Provide the (X, Y) coordinate of the cell's center where the given text is located.  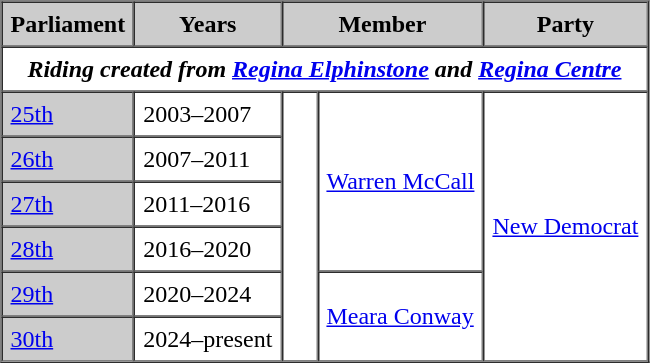
2020–2024 (208, 294)
Meara Conway (400, 317)
2003–2007 (208, 114)
New Democrat (565, 227)
27th (68, 204)
Riding created from Regina Elphinstone and Regina Centre (325, 68)
29th (68, 294)
25th (68, 114)
26th (68, 158)
2007–2011 (208, 158)
28th (68, 248)
Parliament (68, 24)
Member (382, 24)
Warren McCall (400, 182)
Years (208, 24)
30th (68, 338)
2016–2020 (208, 248)
2011–2016 (208, 204)
Party (565, 24)
2024–present (208, 338)
